Output the [X, Y] coordinate of the center of the cell containing the given text.  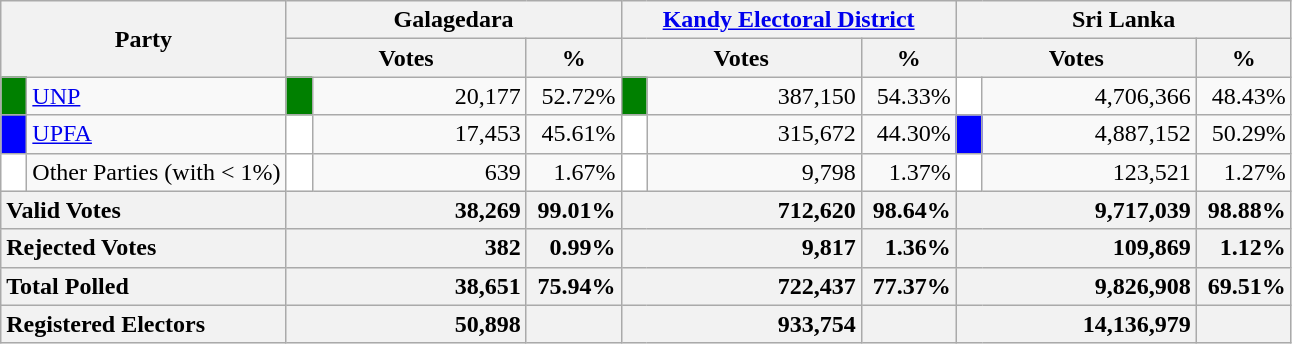
712,620 [741, 210]
Galagedara [454, 20]
17,453 [419, 134]
50.29% [1244, 134]
9,717,039 [1076, 210]
99.01% [574, 210]
52.72% [574, 96]
1.12% [1244, 248]
1.36% [908, 248]
54.33% [908, 96]
933,754 [741, 324]
Party [144, 39]
9,817 [741, 248]
38,269 [406, 210]
4,706,366 [1089, 96]
98.64% [908, 210]
639 [419, 172]
Registered Electors [144, 324]
Other Parties (with < 1%) [156, 172]
0.99% [574, 248]
382 [406, 248]
38,651 [406, 286]
1.67% [574, 172]
387,150 [754, 96]
69.51% [1244, 286]
45.61% [574, 134]
UNP [156, 96]
123,521 [1089, 172]
722,437 [741, 286]
UPFA [156, 134]
9,826,908 [1076, 286]
Valid Votes [144, 210]
48.43% [1244, 96]
75.94% [574, 286]
14,136,979 [1076, 324]
77.37% [908, 286]
9,798 [754, 172]
Total Polled [144, 286]
98.88% [1244, 210]
Sri Lanka [1124, 20]
44.30% [908, 134]
50,898 [406, 324]
109,869 [1076, 248]
1.37% [908, 172]
20,177 [419, 96]
Rejected Votes [144, 248]
315,672 [754, 134]
Kandy Electoral District [788, 20]
1.27% [1244, 172]
4,887,152 [1089, 134]
